Search for the cell housing the specified text and yield its (X, Y) center coordinate. 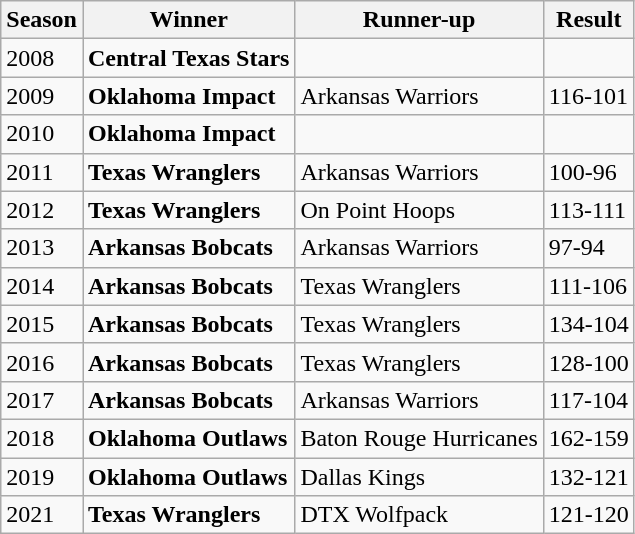
2014 (42, 286)
121-120 (588, 515)
Season (42, 20)
Winner (188, 20)
Baton Rouge Hurricanes (419, 438)
97-94 (588, 248)
2018 (42, 438)
162-159 (588, 438)
DTX Wolfpack (419, 515)
2009 (42, 96)
Dallas Kings (419, 477)
2011 (42, 172)
111-106 (588, 286)
2016 (42, 362)
2012 (42, 210)
2017 (42, 400)
116-101 (588, 96)
2010 (42, 134)
134-104 (588, 324)
2021 (42, 515)
132-121 (588, 477)
2013 (42, 248)
2015 (42, 324)
2019 (42, 477)
Result (588, 20)
On Point Hoops (419, 210)
100-96 (588, 172)
128-100 (588, 362)
2008 (42, 58)
117-104 (588, 400)
Runner-up (419, 20)
Central Texas Stars (188, 58)
113-111 (588, 210)
